Return (x, y) of the center of cell containing provided text 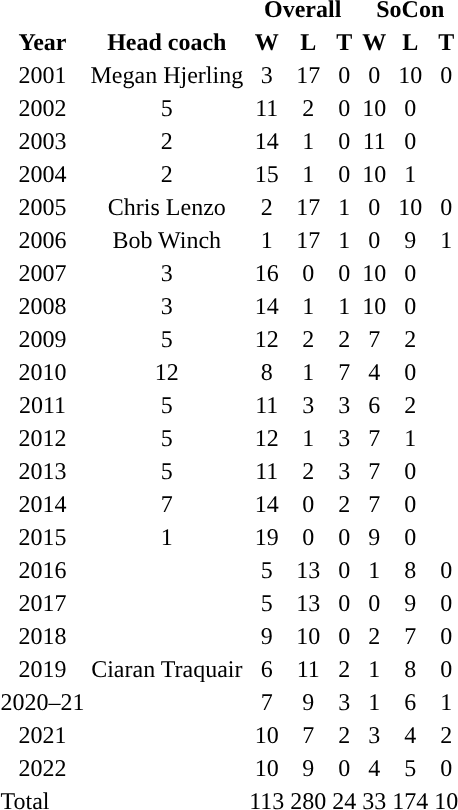
16 (267, 273)
Ciaran Traquair (167, 669)
T (344, 42)
15 (267, 174)
Head coach (167, 42)
Bob Winch (167, 240)
Megan Hjerling (167, 75)
19 (267, 537)
Chris Lenzo (167, 207)
